Identify which cell holds the provided text, then report its (x, y) central coordinate. 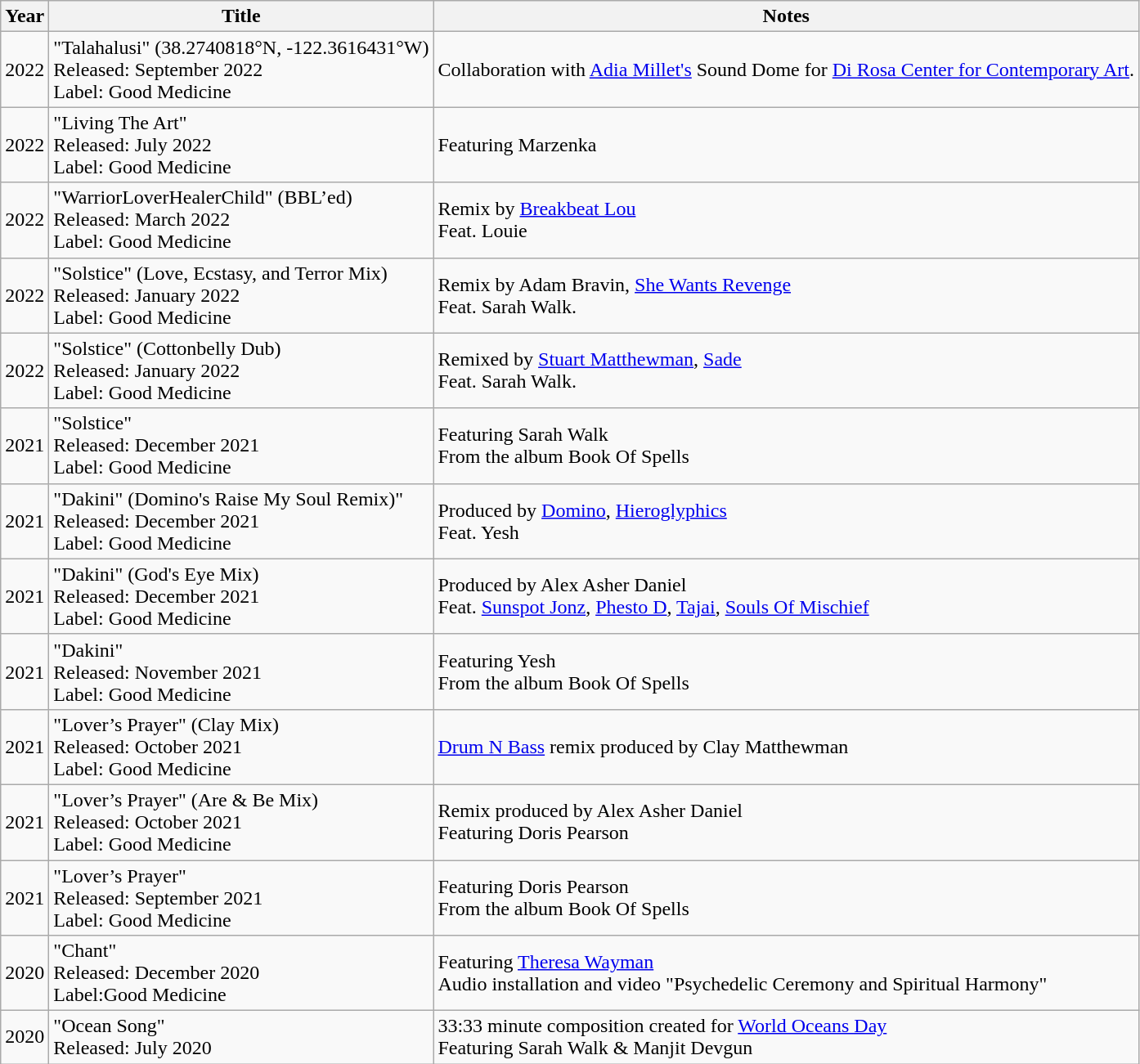
Collaboration with Adia Millet's Sound Dome for Di Rosa Center for Contemporary Art. (787, 70)
Year (25, 16)
Remix produced by Alex Asher DanielFeaturing Doris Pearson (787, 822)
"Living The Art"Released: July 2022Label: Good Medicine (241, 145)
"Chant"Released: December 2020Label:Good Medicine (241, 973)
"Lover’s Prayer" (Clay Mix)Released: October 2021Label: Good Medicine (241, 747)
Notes (787, 16)
Drum N Bass remix produced by Clay Matthewman (787, 747)
Featuring Sarah WalkFrom the album Book Of Spells (787, 446)
"Dakini" (Domino's Raise My Soul Remix)"Released: December 2021Label: Good Medicine (241, 521)
"Solstice" (Cottonbelly Dub)Released: January 2022Label: Good Medicine (241, 370)
"Dakini"Released: November 2021Label: Good Medicine (241, 671)
"WarriorLoverHealerChild" (BBL’ed)Released: March 2022Label: Good Medicine (241, 220)
Featuring Theresa WaymanAudio installation and video "Psychedelic Ceremony and Spiritual Harmony" (787, 973)
"Solstice" (Love, Ecstasy, and Terror Mix)Released: January 2022Label: Good Medicine (241, 295)
Remixed by Stuart Matthewman, SadeFeat. Sarah Walk. (787, 370)
Remix by Breakbeat LouFeat. Louie (787, 220)
Title (241, 16)
33:33 minute composition created for World Oceans DayFeaturing Sarah Walk & Manjit Devgun (787, 1037)
"Solstice"Released: December 2021Label: Good Medicine (241, 446)
Featuring Marzenka (787, 145)
Produced by Alex Asher DanielFeat. Sunspot Jonz, Phesto D, Tajai, Souls Of Mischief (787, 596)
Produced by Domino, HieroglyphicsFeat. Yesh (787, 521)
"Talahalusi" (38.2740818°N, -122.3616431°W)Released: September 2022Label: Good Medicine (241, 70)
Featuring YeshFrom the album Book Of Spells (787, 671)
Featuring Doris PearsonFrom the album Book Of Spells (787, 898)
"Dakini" (God's Eye Mix)Released: December 2021Label: Good Medicine (241, 596)
"Lover’s Prayer"Released: September 2021Label: Good Medicine (241, 898)
Remix by Adam Bravin, She Wants RevengeFeat. Sarah Walk. (787, 295)
"Ocean Song"Released: July 2020 (241, 1037)
"Lover’s Prayer" (Are & Be Mix)Released: October 2021Label: Good Medicine (241, 822)
